Find where the given text appears and provide that cell's center as (X, Y) coordinate. 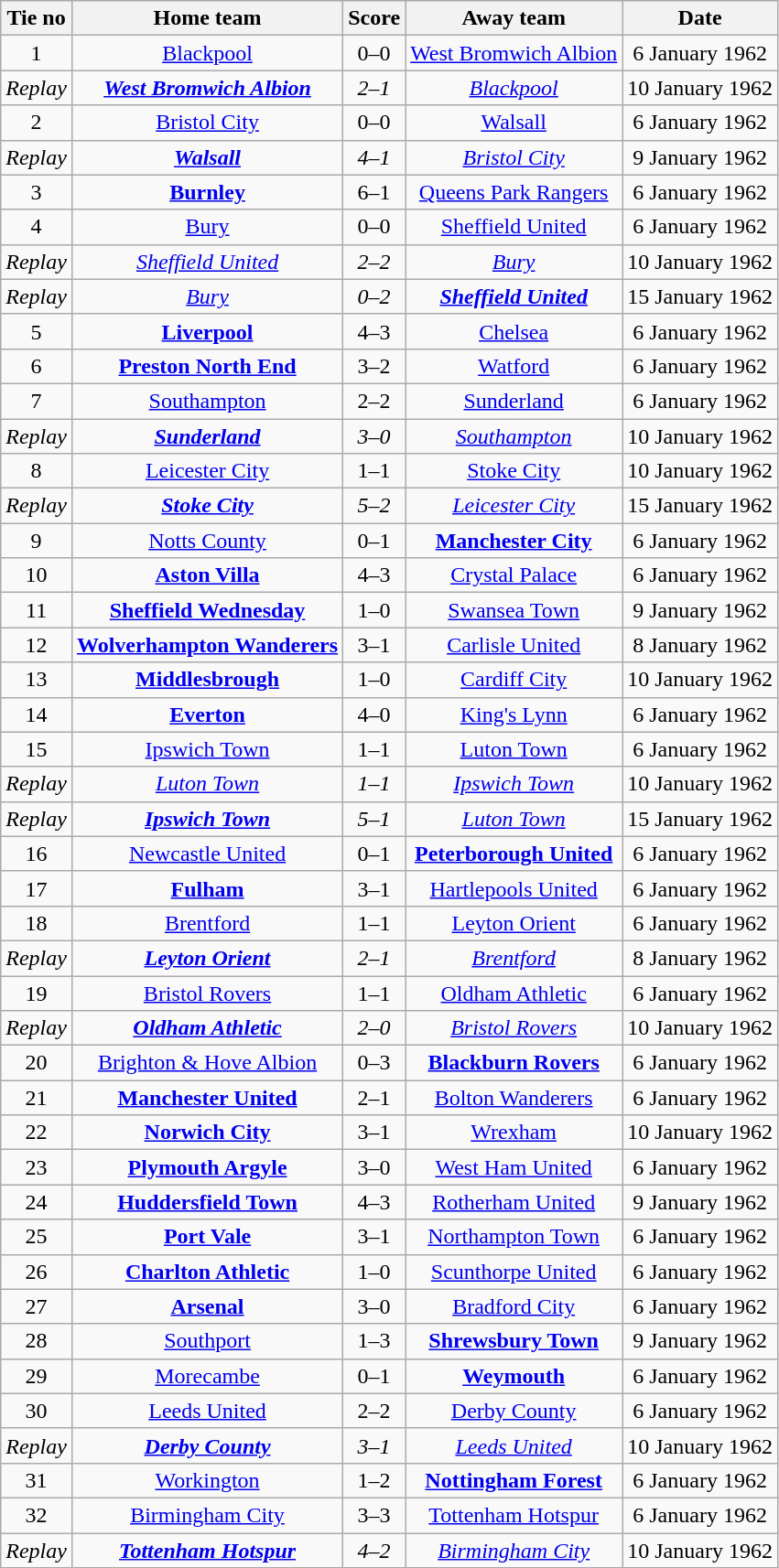
Blackburn Rovers (514, 1063)
Tie no (37, 18)
Plymouth Argyle (207, 1167)
8 (37, 471)
Sheffield Wednesday (207, 610)
26 (37, 1272)
21 (37, 1098)
Weymouth (514, 1376)
4–2 (374, 1551)
7 (37, 401)
Crystal Palace (514, 575)
Burnley (207, 192)
Morecambe (207, 1376)
1–2 (374, 1480)
1 (37, 53)
Peterborough United (514, 854)
Cardiff City (514, 680)
30 (37, 1411)
King's Lynn (514, 714)
6 (37, 366)
Bradford City (514, 1306)
19 (37, 993)
10 (37, 575)
6–1 (374, 192)
5–2 (374, 506)
11 (37, 610)
Swansea Town (514, 610)
Date (700, 18)
4 (37, 227)
29 (37, 1376)
Shrewsbury Town (514, 1341)
0–2 (374, 296)
13 (37, 680)
Scunthorpe United (514, 1272)
Charlton Athletic (207, 1272)
18 (37, 923)
4–0 (374, 714)
31 (37, 1480)
Workington (207, 1480)
Norwich City (207, 1133)
Liverpool (207, 331)
16 (37, 854)
0–3 (374, 1063)
3–2 (374, 366)
Manchester City (514, 541)
32 (37, 1515)
5 (37, 331)
23 (37, 1167)
12 (37, 645)
Score (374, 18)
15 (37, 749)
West Ham United (514, 1167)
Watford (514, 366)
Chelsea (514, 331)
Manchester United (207, 1098)
3–3 (374, 1515)
Notts County (207, 541)
5–1 (374, 819)
1–3 (374, 1341)
Arsenal (207, 1306)
Wolverhampton Wanderers (207, 645)
Huddersfield Town (207, 1202)
Southport (207, 1341)
Hartlepools United (514, 888)
4–1 (374, 157)
Northampton Town (514, 1237)
3 (37, 192)
Brighton & Hove Albion (207, 1063)
17 (37, 888)
27 (37, 1306)
14 (37, 714)
Nottingham Forest (514, 1480)
Home team (207, 18)
20 (37, 1063)
Bolton Wanderers (514, 1098)
22 (37, 1133)
Away team (514, 18)
Aston Villa (207, 575)
Fulham (207, 888)
Rotherham United (514, 1202)
Port Vale (207, 1237)
Queens Park Rangers (514, 192)
Carlisle United (514, 645)
2 (37, 123)
Wrexham (514, 1133)
2–0 (374, 1028)
24 (37, 1202)
Everton (207, 714)
Middlesbrough (207, 680)
9 (37, 541)
Preston North End (207, 366)
Newcastle United (207, 854)
25 (37, 1237)
28 (37, 1341)
